For the text-containing cell, return its midpoint in [x, y] coordinate format. 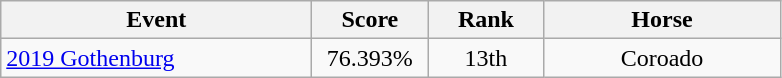
Horse [662, 20]
Coroado [662, 58]
Rank [486, 20]
13th [486, 58]
Event [156, 20]
Score [370, 20]
76.393% [370, 58]
2019 Gothenburg [156, 58]
